Pinpoint the cell where the given text exists, returning its (x, y) midpoint coordinate. 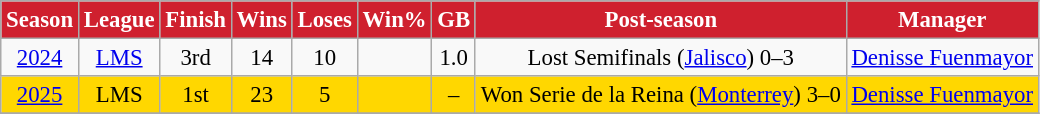
10 (324, 58)
Manager (942, 20)
Loses (324, 20)
Won Serie de la Reina (Monterrey) 3–0 (660, 95)
5 (324, 95)
23 (262, 95)
– (454, 95)
Wins (262, 20)
14 (262, 58)
League (118, 20)
GB (454, 20)
1st (196, 95)
2025 (40, 95)
Season (40, 20)
3rd (196, 58)
Lost Semifinals (Jalisco) 0–3 (660, 58)
Win% (394, 20)
Post-season (660, 20)
Finish (196, 20)
1.0 (454, 58)
2024 (40, 58)
